For the text-containing cell, return its midpoint in (x, y) coordinate format. 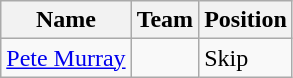
Pete Murray (66, 58)
Skip (246, 58)
Team (165, 20)
Position (246, 20)
Name (66, 20)
